For the text-containing cell, return its midpoint in [X, Y] coordinate format. 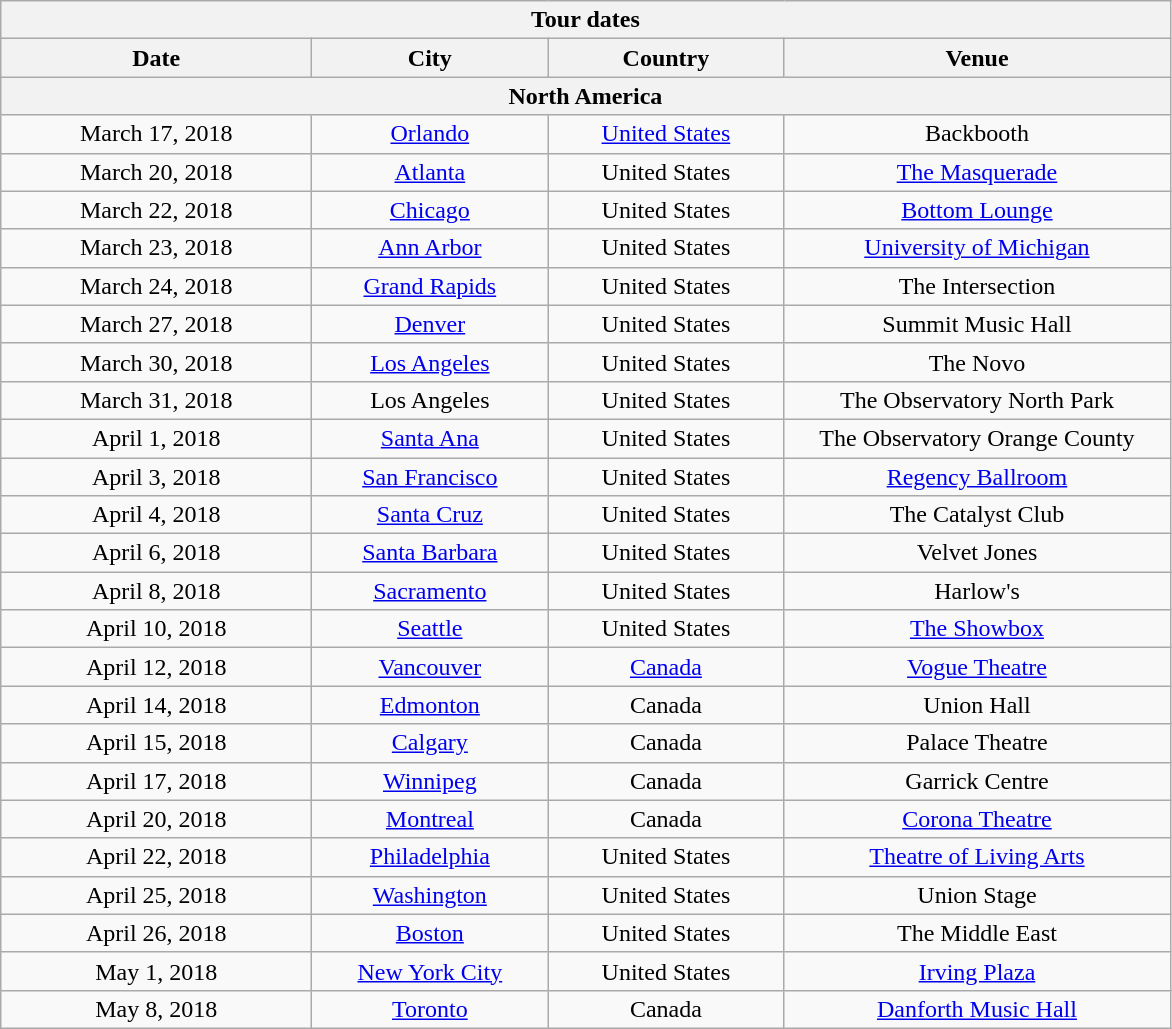
The Middle East [977, 933]
April 4, 2018 [156, 515]
Chicago [430, 210]
Grand Rapids [430, 286]
San Francisco [430, 477]
Orlando [430, 134]
Country [666, 58]
North America [586, 96]
Vogue Theatre [977, 667]
The Novo [977, 362]
Backbooth [977, 134]
The Catalyst Club [977, 515]
Danforth Music Hall [977, 1009]
Seattle [430, 629]
The Observatory Orange County [977, 438]
Irving Plaza [977, 971]
The Masquerade [977, 172]
Montreal [430, 819]
Corona Theatre [977, 819]
Denver [430, 324]
Washington [430, 895]
April 25, 2018 [156, 895]
April 6, 2018 [156, 553]
Harlow's [977, 591]
New York City [430, 971]
March 30, 2018 [156, 362]
The Showbox [977, 629]
Date [156, 58]
March 17, 2018 [156, 134]
Bottom Lounge [977, 210]
Union Stage [977, 895]
March 27, 2018 [156, 324]
Sacramento [430, 591]
The Intersection [977, 286]
April 10, 2018 [156, 629]
April 3, 2018 [156, 477]
Palace Theatre [977, 743]
March 22, 2018 [156, 210]
Theatre of Living Arts [977, 857]
March 24, 2018 [156, 286]
April 15, 2018 [156, 743]
April 1, 2018 [156, 438]
April 12, 2018 [156, 667]
Winnipeg [430, 781]
Philadelphia [430, 857]
City [430, 58]
Calgary [430, 743]
Santa Cruz [430, 515]
Regency Ballroom [977, 477]
Tour dates [586, 20]
Velvet Jones [977, 553]
April 22, 2018 [156, 857]
Garrick Centre [977, 781]
April 14, 2018 [156, 705]
May 8, 2018 [156, 1009]
May 1, 2018 [156, 971]
April 20, 2018 [156, 819]
Union Hall [977, 705]
Atlanta [430, 172]
March 23, 2018 [156, 248]
April 8, 2018 [156, 591]
April 17, 2018 [156, 781]
Santa Ana [430, 438]
Summit Music Hall [977, 324]
Boston [430, 933]
University of Michigan [977, 248]
Toronto [430, 1009]
Santa Barbara [430, 553]
March 31, 2018 [156, 400]
Ann Arbor [430, 248]
The Observatory North Park [977, 400]
April 26, 2018 [156, 933]
Edmonton [430, 705]
March 20, 2018 [156, 172]
Venue [977, 58]
Vancouver [430, 667]
